Locate the cell with the specified text and output its [x, y] center coordinate. 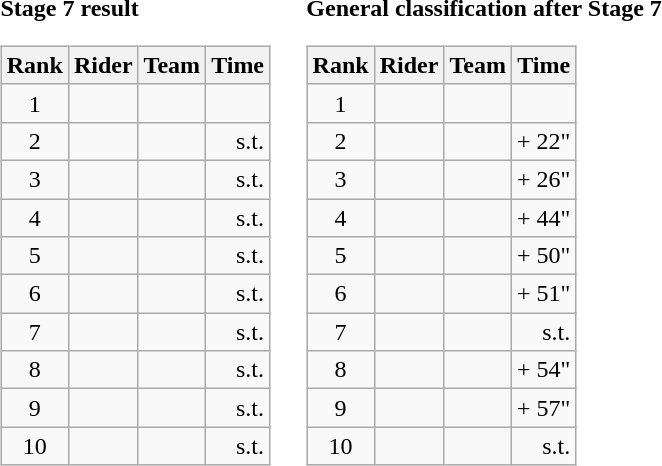
+ 54" [543, 370]
+ 26" [543, 179]
+ 57" [543, 408]
+ 51" [543, 294]
+ 44" [543, 217]
+ 22" [543, 141]
+ 50" [543, 256]
